Search for the cell housing the specified text and yield its [X, Y] center coordinate. 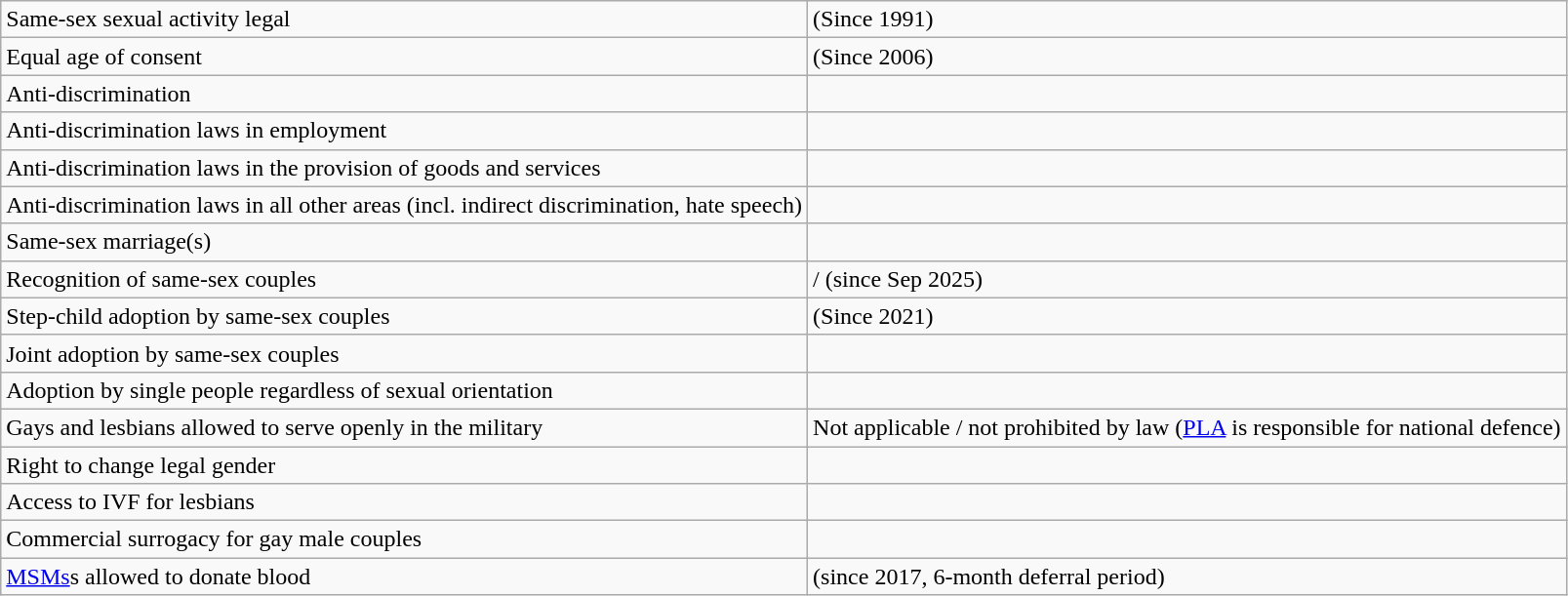
Commercial surrogacy for gay male couples [404, 539]
Anti-discrimination [404, 94]
Equal age of consent [404, 57]
Anti-discrimination laws in employment [404, 131]
(since 2017, 6-month deferral period) [1187, 576]
(Since 2006) [1187, 57]
Recognition of same-sex couples [404, 279]
Adoption by single people regardless of sexual orientation [404, 390]
Anti-discrimination laws in the provision of goods and services [404, 168]
Joint adoption by same-sex couples [404, 353]
/ (since Sep 2025) [1187, 279]
Right to change legal gender [404, 465]
MSMss allowed to donate blood [404, 576]
(Since 1991) [1187, 20]
Same-sex sexual activity legal [404, 20]
Step-child adoption by same-sex couples [404, 316]
Same-sex marriage(s) [404, 242]
Anti-discrimination laws in all other areas (incl. indirect discrimination, hate speech) [404, 205]
(Since 2021) [1187, 316]
Gays and lesbians allowed to serve openly in the military [404, 427]
Not applicable / not prohibited by law (PLA is responsible for national defence) [1187, 427]
Access to IVF for lesbians [404, 502]
